Return (X, Y) of the center of cell containing provided text 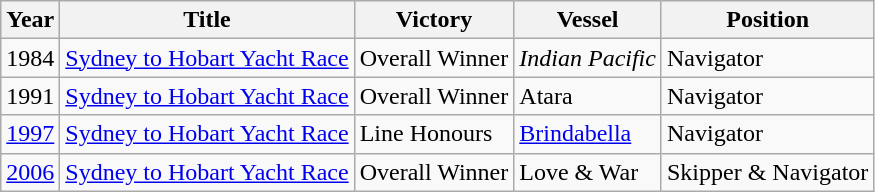
Vessel (588, 20)
Year (30, 20)
Atara (588, 96)
Victory (434, 20)
Position (767, 20)
Love & War (588, 172)
Indian Pacific (588, 58)
Skipper & Navigator (767, 172)
1984 (30, 58)
Title (207, 20)
2006 (30, 172)
1991 (30, 96)
Brindabella (588, 134)
Line Honours (434, 134)
1997 (30, 134)
